Determine the [X, Y] coordinate at the center of the cell enclosing the given text.  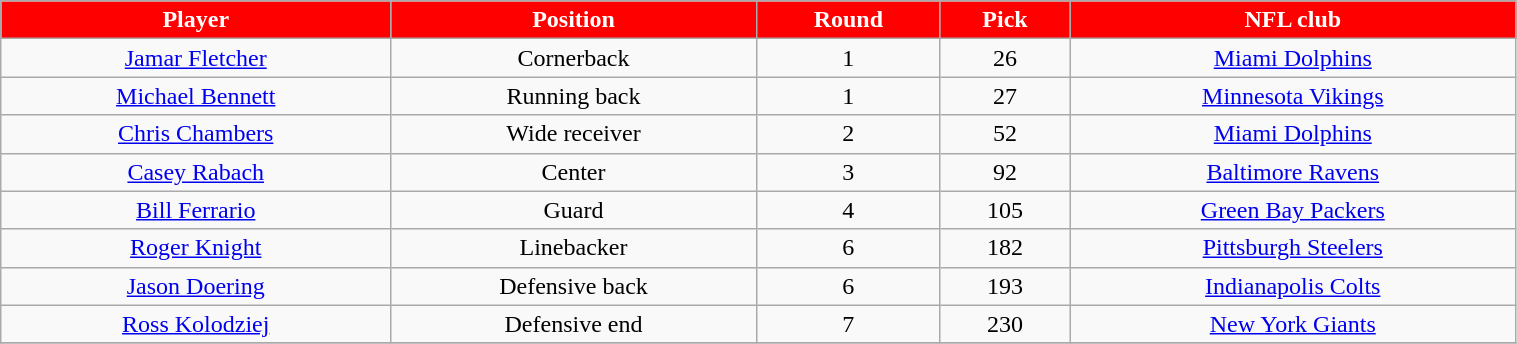
52 [1004, 134]
Chris Chambers [196, 134]
Running back [574, 96]
7 [848, 324]
Baltimore Ravens [1294, 172]
105 [1004, 210]
Jamar Fletcher [196, 58]
New York Giants [1294, 324]
Round [848, 20]
2 [848, 134]
Pick [1004, 20]
Position [574, 20]
NFL club [1294, 20]
Michael Bennett [196, 96]
Minnesota Vikings [1294, 96]
Jason Doering [196, 286]
Linebacker [574, 248]
Ross Kolodziej [196, 324]
Defensive back [574, 286]
Green Bay Packers [1294, 210]
182 [1004, 248]
92 [1004, 172]
Cornerback [574, 58]
Pittsburgh Steelers [1294, 248]
Casey Rabach [196, 172]
Roger Knight [196, 248]
26 [1004, 58]
Wide receiver [574, 134]
Guard [574, 210]
193 [1004, 286]
Defensive end [574, 324]
Center [574, 172]
27 [1004, 96]
Bill Ferrario [196, 210]
Player [196, 20]
4 [848, 210]
3 [848, 172]
230 [1004, 324]
Indianapolis Colts [1294, 286]
